Find where the given text appears and provide that cell's center as (x, y) coordinate. 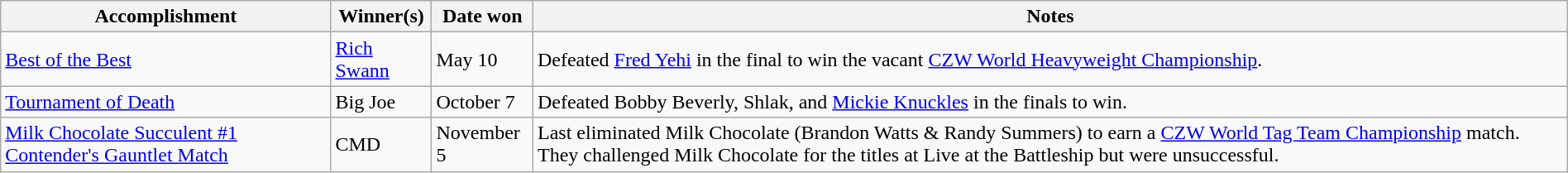
Rich Swann (381, 60)
Defeated Fred Yehi in the final to win the vacant CZW World Heavyweight Championship. (1050, 60)
November 5 (482, 144)
Accomplishment (165, 17)
Winner(s) (381, 17)
Big Joe (381, 102)
Date won (482, 17)
Notes (1050, 17)
October 7 (482, 102)
Best of the Best (165, 60)
Tournament of Death (165, 102)
Milk Chocolate Succulent #1 Contender's Gauntlet Match (165, 144)
May 10 (482, 60)
Defeated Bobby Beverly, Shlak, and Mickie Knuckles in the finals to win. (1050, 102)
CMD (381, 144)
